Output the [x, y] coordinate of the center of the cell containing the given text.  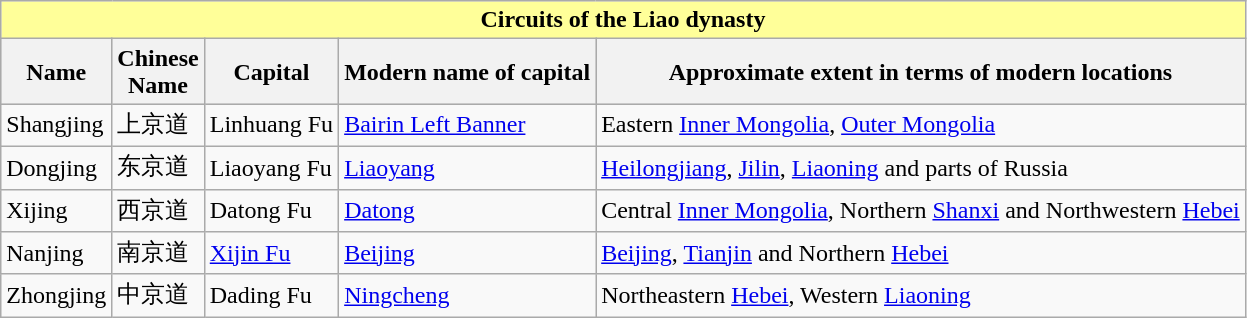
中京道 [158, 296]
Nanjing [56, 254]
Liaoyang [468, 168]
Central Inner Mongolia, Northern Shanxi and Northwestern Hebei [921, 210]
Beijing, Tianjin and Northern Hebei [921, 254]
Linhuang Fu [271, 126]
Datong Fu [271, 210]
Xijin Fu [271, 254]
Dading Fu [271, 296]
Northeastern Hebei, Western Liaoning [921, 296]
西京道 [158, 210]
Eastern Inner Mongolia, Outer Mongolia [921, 126]
Capital [271, 72]
东京道 [158, 168]
Modern name of capital [468, 72]
Chinese Name [158, 72]
上京道 [158, 126]
Xijing [56, 210]
Beijing [468, 254]
Ningcheng [468, 296]
Shangjing [56, 126]
Zhongjing [56, 296]
Heilongjiang, Jilin, Liaoning and parts of Russia [921, 168]
Circuits of the Liao dynasty [624, 20]
Approximate extent in terms of modern locations [921, 72]
南京道 [158, 254]
Bairin Left Banner [468, 126]
Name [56, 72]
Datong [468, 210]
Dongjing [56, 168]
Liaoyang Fu [271, 168]
